Return [X, Y] of the center of cell containing provided text 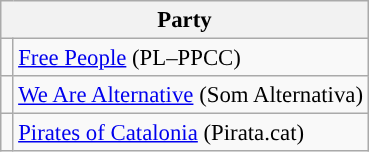
Party [185, 20]
We Are Alternative (Som Alternativa) [190, 95]
Pirates of Catalonia (Pirata.cat) [190, 133]
Free People (PL–PPCC) [190, 58]
